Identify which cell holds the provided text, then report its (X, Y) central coordinate. 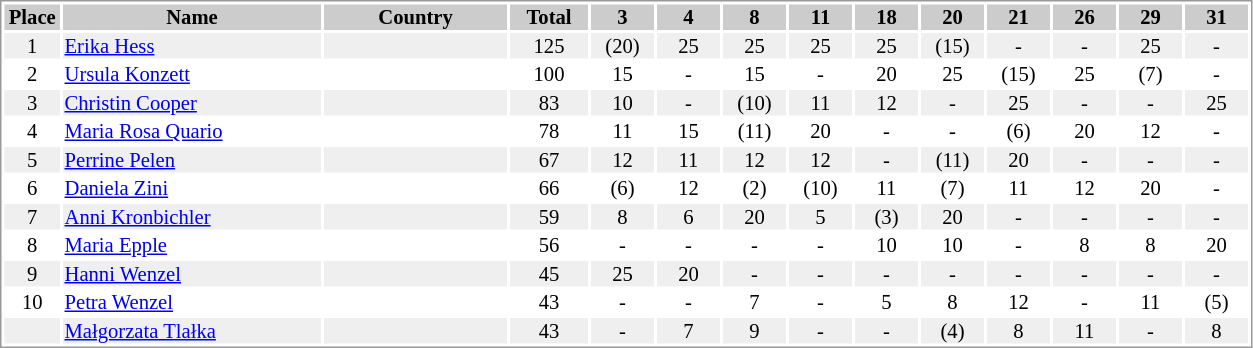
100 (549, 75)
Daniela Zini (192, 189)
(5) (1216, 303)
Place (32, 17)
Country (416, 17)
45 (549, 274)
Maria Epple (192, 245)
67 (549, 160)
Name (192, 17)
Petra Wenzel (192, 303)
Perrine Pelen (192, 160)
Ursula Konzett (192, 75)
(4) (952, 331)
Anni Kronbichler (192, 217)
Erika Hess (192, 46)
(20) (622, 46)
2 (32, 75)
Maria Rosa Quario (192, 131)
Total (549, 17)
83 (549, 103)
(2) (754, 189)
26 (1084, 17)
(3) (886, 217)
78 (549, 131)
31 (1216, 17)
Hanni Wenzel (192, 274)
Małgorzata Tlałka (192, 331)
125 (549, 46)
56 (549, 245)
21 (1018, 17)
29 (1150, 17)
66 (549, 189)
59 (549, 217)
18 (886, 17)
1 (32, 46)
Christin Cooper (192, 103)
